Return the [x, y] coordinate for the center point of the cell that contains the specified text.  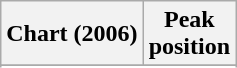
Peakposition [189, 34]
Chart (2006) [72, 34]
